Return [X, Y] of the center of cell containing provided text 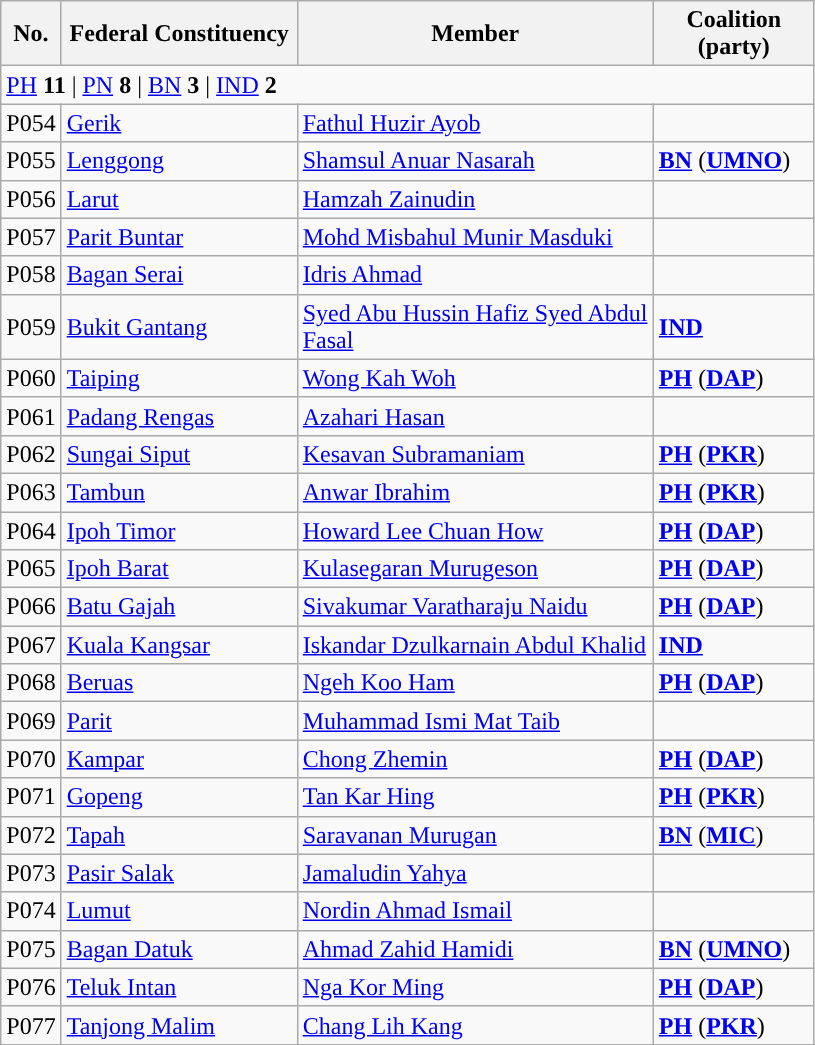
Kampar [179, 759]
Coalition (party) [734, 34]
Lumut [179, 911]
Sivakumar Varatharaju Naidu [475, 607]
Idris Ahmad [475, 275]
Wong Kah Woh [475, 378]
P063 [31, 492]
Kesavan Subramaniam [475, 454]
P071 [31, 797]
P055 [31, 161]
P076 [31, 987]
Pasir Salak [179, 873]
Member [475, 34]
P073 [31, 873]
Kulasegaran Murugeson [475, 569]
P057 [31, 237]
P070 [31, 759]
P069 [31, 721]
Chang Lih Kang [475, 1025]
BN (MIC) [734, 835]
Nga Kor Ming [475, 987]
P065 [31, 569]
Hamzah Zainudin [475, 199]
P068 [31, 683]
Tanjong Malim [179, 1025]
P072 [31, 835]
Batu Gajah [179, 607]
Parit [179, 721]
P067 [31, 645]
Ipoh Barat [179, 569]
Tambun [179, 492]
Lenggong [179, 161]
Ahmad Zahid Hamidi [475, 949]
No. [31, 34]
Chong Zhemin [475, 759]
Azahari Hasan [475, 416]
P066 [31, 607]
Shamsul Anuar Nasarah [475, 161]
Bagan Serai [179, 275]
P077 [31, 1025]
Ipoh Timor [179, 531]
Taiping [179, 378]
Muhammad Ismi Mat Taib [475, 721]
Ngeh Koo Ham [475, 683]
Federal Constituency [179, 34]
P058 [31, 275]
Tapah [179, 835]
Howard Lee Chuan How [475, 531]
Kuala Kangsar [179, 645]
Sungai Siput [179, 454]
P074 [31, 911]
Syed Abu Hussin Hafiz Syed Abdul Fasal [475, 326]
Mohd Misbahul Munir Masduki [475, 237]
Tan Kar Hing [475, 797]
Gerik [179, 123]
Iskandar Dzulkarnain Abdul Khalid [475, 645]
Padang Rengas [179, 416]
Larut [179, 199]
P064 [31, 531]
P061 [31, 416]
Jamaludin Yahya [475, 873]
Nordin Ahmad Ismail [475, 911]
P060 [31, 378]
P054 [31, 123]
Parit Buntar [179, 237]
Teluk Intan [179, 987]
Bagan Datuk [179, 949]
P056 [31, 199]
P062 [31, 454]
P059 [31, 326]
Bukit Gantang [179, 326]
Saravanan Murugan [475, 835]
P075 [31, 949]
Gopeng [179, 797]
Fathul Huzir Ayob [475, 123]
PH 11 | PN 8 | BN 3 | IND 2 [408, 85]
Anwar Ibrahim [475, 492]
Beruas [179, 683]
